Return (x, y) of the center of cell containing provided text 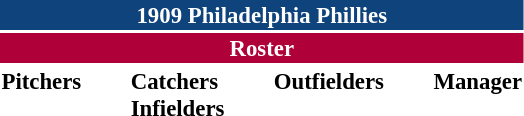
Roster (262, 48)
1909 Philadelphia Phillies (262, 15)
